Return [X, Y] of the center of cell containing provided text 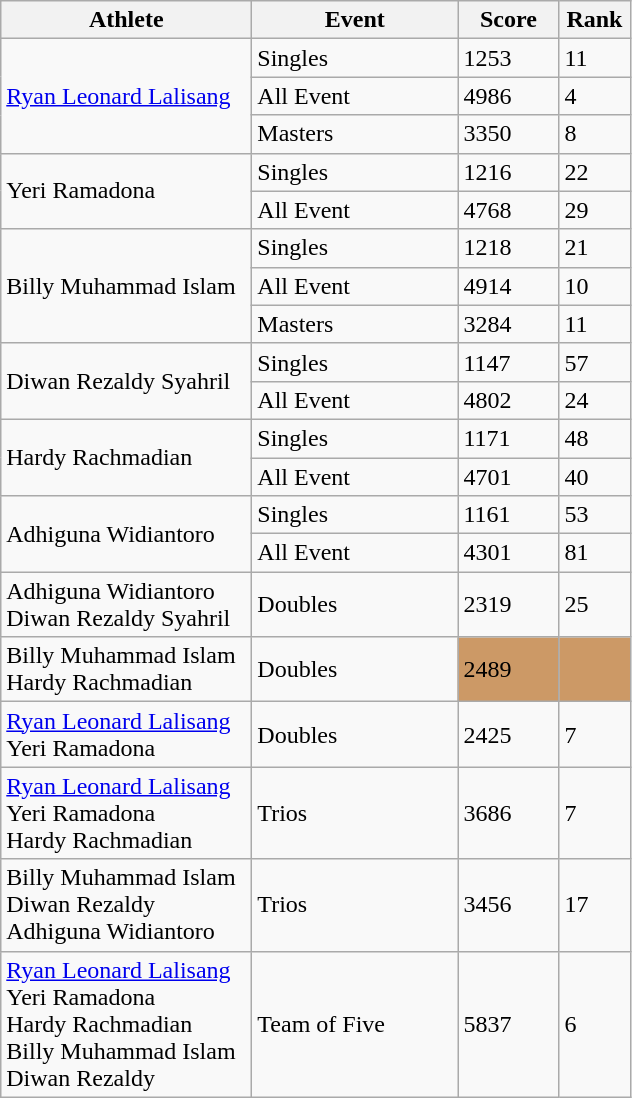
81 [594, 553]
57 [594, 362]
Hardy Rachmadian [126, 457]
1253 [508, 58]
Billy Muhammad Islam Hardy Rachmadian [126, 670]
4701 [508, 477]
Ryan Leonard Lalisang [126, 96]
Ryan Leonard Lalisang Yeri Ramadona Hardy Rachmadian [126, 813]
21 [594, 248]
53 [594, 515]
Rank [594, 20]
3284 [508, 324]
3456 [508, 905]
1147 [508, 362]
1171 [508, 438]
Adhiguna Widiantoro [126, 534]
2319 [508, 604]
Billy Muhammad Islam Diwan Rezaldy Adhiguna Widiantoro [126, 905]
48 [594, 438]
3350 [508, 134]
Athlete [126, 20]
8 [594, 134]
1218 [508, 248]
1216 [508, 172]
Score [508, 20]
29 [594, 210]
Billy Muhammad Islam [126, 286]
25 [594, 604]
4 [594, 96]
24 [594, 400]
Yeri Ramadona [126, 191]
Diwan Rezaldy Syahril [126, 381]
2425 [508, 734]
6 [594, 1024]
5837 [508, 1024]
17 [594, 905]
2489 [508, 670]
4914 [508, 286]
4301 [508, 553]
3686 [508, 813]
Event [355, 20]
4768 [508, 210]
10 [594, 286]
40 [594, 477]
1161 [508, 515]
Adhiguna Widiantoro Diwan Rezaldy Syahril [126, 604]
22 [594, 172]
4986 [508, 96]
Ryan Leonard Lalisang Yeri Ramadona Hardy Rachmadian Billy Muhammad Islam Diwan Rezaldy [126, 1024]
Team of Five [355, 1024]
Ryan Leonard Lalisang Yeri Ramadona [126, 734]
4802 [508, 400]
